Scan for the cell matching the given text and deliver its [X, Y] coordinate at center. 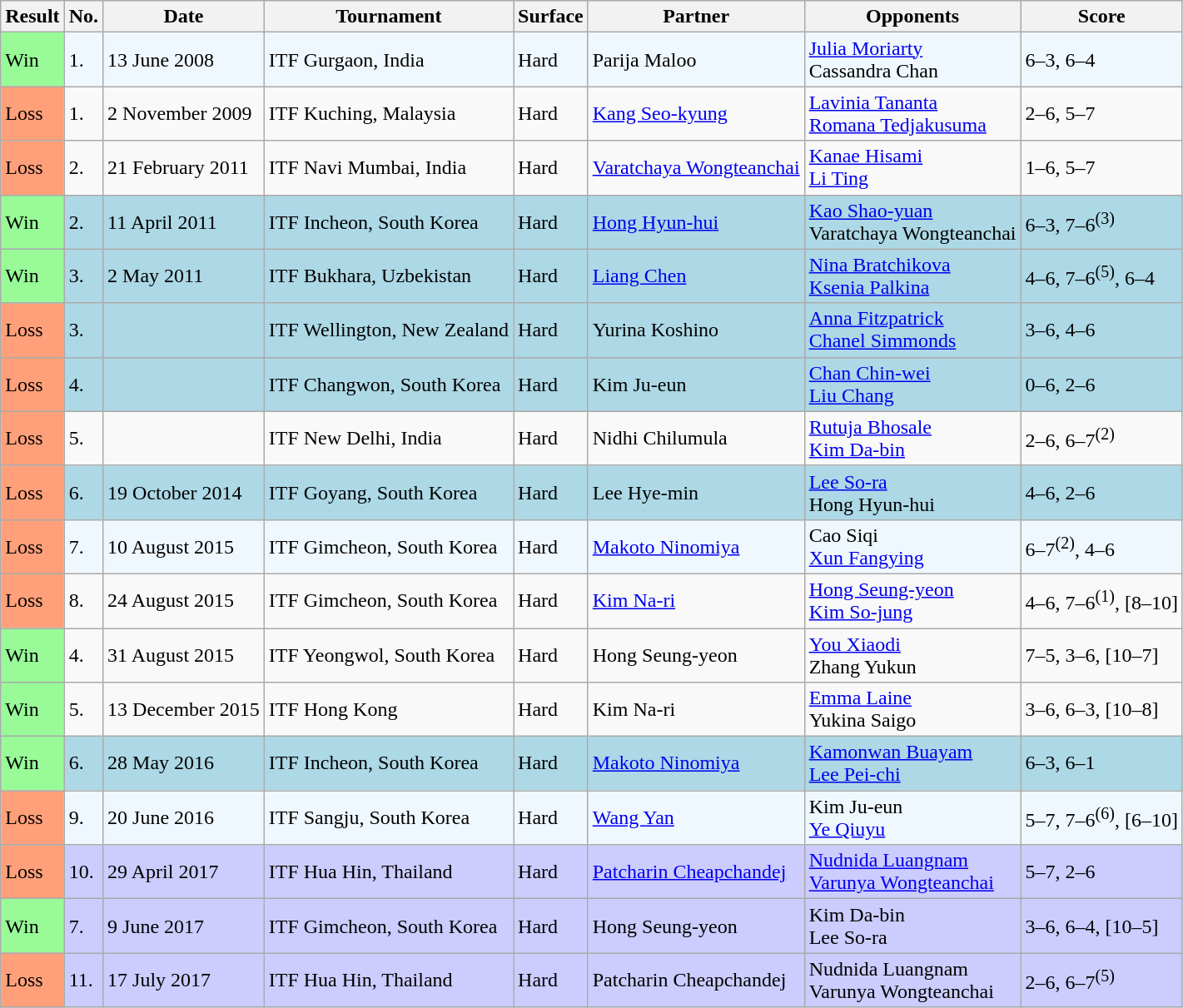
Lee Hye-min [696, 493]
24 August 2015 [184, 601]
ITF Goyang, South Korea [388, 493]
2–6, 6–7(5) [1101, 981]
Kim Da-bin Lee So-ra [912, 926]
You Xiaodi Zhang Yukun [912, 654]
1–6, 5–7 [1101, 168]
ITF Hong Kong [388, 709]
Chan Chin-wei Liu Chang [912, 385]
Hong Hyun-hui [696, 221]
Lavinia Tananta Romana Tedjakusuma [912, 113]
ITF Gurgaon, India [388, 60]
Kang Seo-kyung [696, 113]
6–3, 6–4 [1101, 60]
9. [83, 817]
ITF Sangju, South Korea [388, 817]
21 February 2011 [184, 168]
19 October 2014 [184, 493]
Lee So-ra Hong Hyun-hui [912, 493]
10 August 2015 [184, 546]
29 April 2017 [184, 872]
28 May 2016 [184, 764]
4–6, 2–6 [1101, 493]
ITF Kuching, Malaysia [388, 113]
Score [1101, 17]
11. [83, 981]
Date [184, 17]
Surface [551, 17]
6–3, 7–6(3) [1101, 221]
5–7, 2–6 [1101, 872]
Kanae Hisami Li Ting [912, 168]
3–6, 6–3, [10–8] [1101, 709]
ITF Navi Mumbai, India [388, 168]
Partner [696, 17]
31 August 2015 [184, 654]
Wang Yan [696, 817]
Cao Siqi Xun Fangying [912, 546]
7–5, 3–6, [10–7] [1101, 654]
2–6, 5–7 [1101, 113]
Kim Ju-eun Ye Qiuyu [912, 817]
2 May 2011 [184, 276]
13 December 2015 [184, 709]
Varatchaya Wongteanchai [696, 168]
17 July 2017 [184, 981]
13 June 2008 [184, 60]
ITF New Delhi, India [388, 438]
Kim Ju-eun [696, 385]
5–7, 7–6(6), [6–10] [1101, 817]
8. [83, 601]
No. [83, 17]
3–6, 6–4, [10–5] [1101, 926]
0–6, 2–6 [1101, 385]
Result [32, 17]
4–6, 7–6(5), 6–4 [1101, 276]
ITF Wellington, New Zealand [388, 330]
Emma Laine Yukina Saigo [912, 709]
ITF Bukhara, Uzbekistan [388, 276]
Julia Moriarty Cassandra Chan [912, 60]
9 June 2017 [184, 926]
Tournament [388, 17]
4–6, 7–6(1), [8–10] [1101, 601]
Parija Maloo [696, 60]
20 June 2016 [184, 817]
ITF Changwon, South Korea [388, 385]
2 November 2009 [184, 113]
Nina Bratchikova Ksenia Palkina [912, 276]
Rutuja Bhosale Kim Da-bin [912, 438]
Kao Shao-yuan Varatchaya Wongteanchai [912, 221]
ITF Yeongwol, South Korea [388, 654]
3–6, 4–6 [1101, 330]
2–6, 6–7(2) [1101, 438]
Hong Seung-yeon Kim So-jung [912, 601]
Kamonwan Buayam Lee Pei-chi [912, 764]
Nidhi Chilumula [696, 438]
6–7(2), 4–6 [1101, 546]
Anna Fitzpatrick Chanel Simmonds [912, 330]
6–3, 6–1 [1101, 764]
10. [83, 872]
Liang Chen [696, 276]
Opponents [912, 17]
11 April 2011 [184, 221]
Yurina Koshino [696, 330]
